Identify which cell holds the provided text, then report its (X, Y) central coordinate. 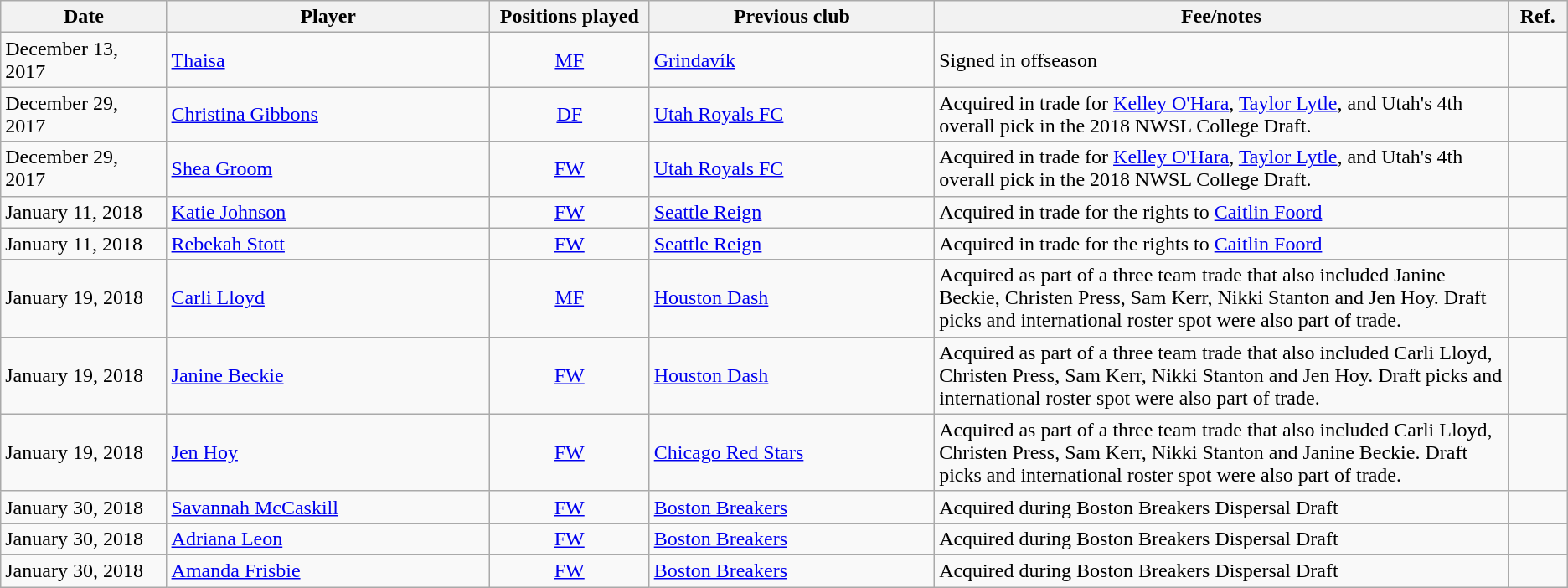
Date (84, 17)
Carli Lloyd (328, 298)
Adriana Leon (328, 539)
Signed in offseason (1221, 60)
Katie Johnson (328, 212)
Rebekah Stott (328, 244)
Christina Gibbons (328, 114)
December 13, 2017 (84, 60)
Shea Groom (328, 169)
Savannah McCaskill (328, 507)
Fee/notes (1221, 17)
Grindavík (792, 60)
DF (570, 114)
Thaisa (328, 60)
Chicago Red Stars (792, 452)
Ref. (1538, 17)
Previous club (792, 17)
Jen Hoy (328, 452)
Amanda Frisbie (328, 570)
Positions played (570, 17)
Player (328, 17)
Janine Beckie (328, 375)
